Locate the cell with the specified text and output its (X, Y) center coordinate. 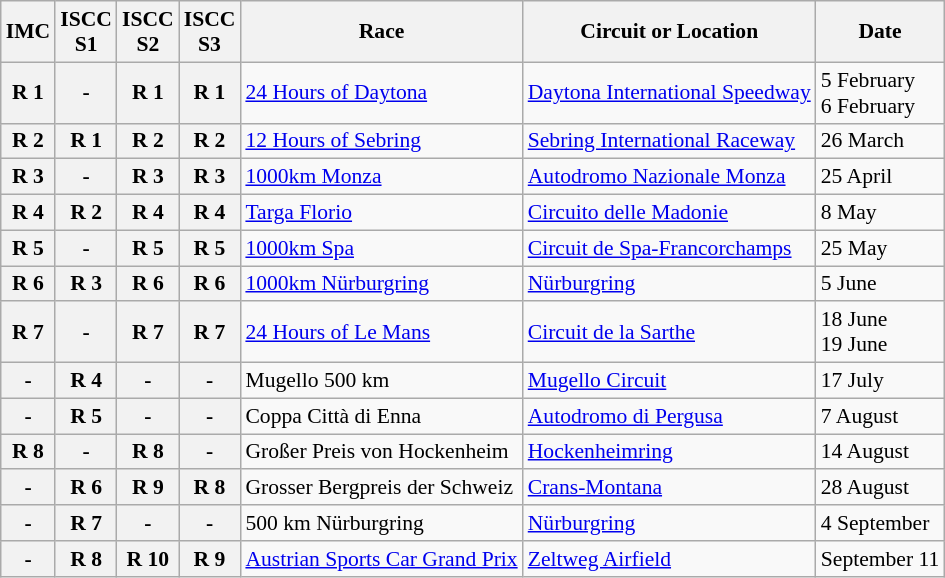
1000km Nürburgring (381, 284)
Circuito delle Madonie (670, 213)
4 September (880, 523)
28 August (880, 488)
5 February6 February (880, 92)
12 Hours of Sebring (381, 141)
25 May (880, 248)
8 May (880, 213)
Sebring International Raceway (670, 141)
Autodromo Nazionale Monza (670, 177)
500 km Nürburgring (381, 523)
Circuit de Spa-Francorchamps (670, 248)
Circuit de la Sarthe (670, 332)
17 July (880, 381)
25 April (880, 177)
Date (880, 32)
5 June (880, 284)
Coppa Città di Enna (381, 416)
1000km Monza (381, 177)
18 June19 June (880, 332)
1000km Spa (381, 248)
26 March (880, 141)
September 11 (880, 559)
ISCCS1 (86, 32)
ISCCS2 (148, 32)
Autodromo di Pergusa (670, 416)
Race (381, 32)
ISCCS3 (210, 32)
IMC (28, 32)
24 Hours of Daytona (381, 92)
Zeltweg Airfield (670, 559)
Targa Florio (381, 213)
Mugello 500 km (381, 381)
7 August (880, 416)
R 10 (148, 559)
Grosser Bergpreis der Schweiz (381, 488)
Hockenheimring (670, 452)
Großer Preis von Hockenheim (381, 452)
Mugello Circuit (670, 381)
Austrian Sports Car Grand Prix (381, 559)
Crans-Montana (670, 488)
Circuit or Location (670, 32)
14 August (880, 452)
24 Hours of Le Mans (381, 332)
Daytona International Speedway (670, 92)
